For the text-containing cell, return its midpoint in (x, y) coordinate format. 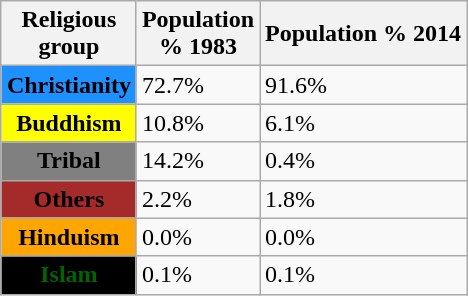
Others (68, 199)
6.1% (364, 123)
Buddhism (68, 123)
91.6% (364, 85)
Islam (68, 275)
Tribal (68, 161)
Christianity (68, 85)
14.2% (198, 161)
Hinduism (68, 237)
Religiousgroup (68, 34)
72.7% (198, 85)
0.4% (364, 161)
Population % 1983 (198, 34)
1.8% (364, 199)
10.8% (198, 123)
2.2% (198, 199)
Population % 2014 (364, 34)
